Return (x, y) of the center of cell containing provided text 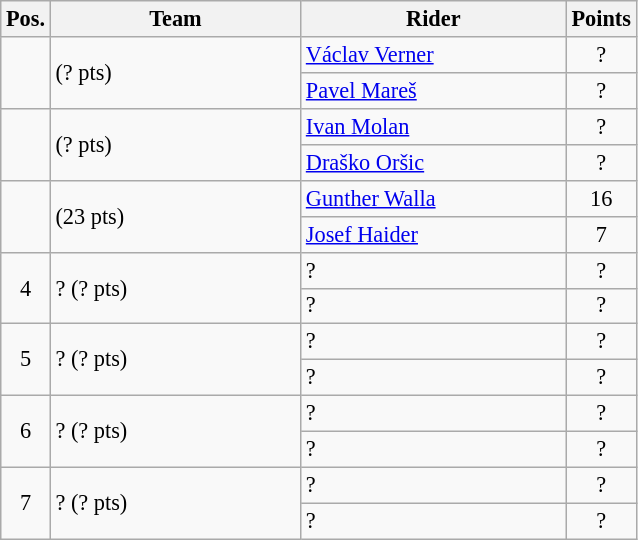
5 (26, 360)
(23 pts) (175, 216)
Gunther Walla (434, 198)
4 (26, 288)
Rider (434, 19)
Josef Haider (434, 234)
Points (601, 19)
6 (26, 432)
Pavel Mareš (434, 90)
Draško Oršic (434, 162)
Ivan Molan (434, 126)
16 (601, 198)
Václav Verner (434, 55)
Team (175, 19)
Pos. (26, 19)
